Determine the [X, Y] coordinate at the center of the cell enclosing the given text.  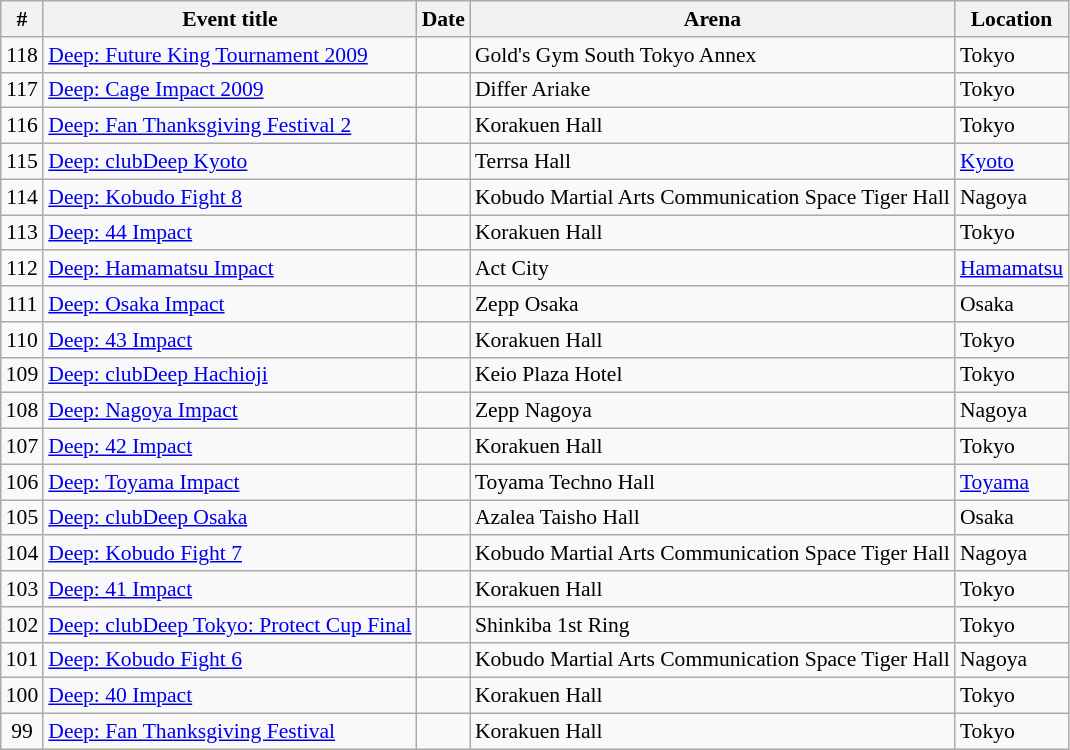
Hamamatsu [1012, 269]
102 [22, 625]
101 [22, 660]
Zepp Osaka [712, 304]
99 [22, 732]
118 [22, 55]
110 [22, 340]
Deep: Fan Thanksgiving Festival [230, 732]
105 [22, 518]
100 [22, 696]
Deep: clubDeep Tokyo: Protect Cup Final [230, 625]
Differ Ariake [712, 90]
Deep: Future King Tournament 2009 [230, 55]
Kyoto [1012, 162]
Deep: Nagoya Impact [230, 411]
112 [22, 269]
116 [22, 126]
Deep: clubDeep Osaka [230, 518]
Deep: 42 Impact [230, 447]
Act City [712, 269]
Arena [712, 19]
Azalea Taisho Hall [712, 518]
Deep: Hamamatsu Impact [230, 269]
Deep: Toyama Impact [230, 482]
# [22, 19]
Deep: 44 Impact [230, 233]
104 [22, 554]
113 [22, 233]
Gold's Gym South Tokyo Annex [712, 55]
Toyama [1012, 482]
Deep: 41 Impact [230, 589]
Event title [230, 19]
Keio Plaza Hotel [712, 375]
115 [22, 162]
Deep: 43 Impact [230, 340]
Deep: Cage Impact 2009 [230, 90]
108 [22, 411]
Deep: Fan Thanksgiving Festival 2 [230, 126]
Deep: Osaka Impact [230, 304]
107 [22, 447]
Deep: 40 Impact [230, 696]
Deep: Kobudo Fight 7 [230, 554]
Shinkiba 1st Ring [712, 625]
106 [22, 482]
Deep: clubDeep Hachioji [230, 375]
Zepp Nagoya [712, 411]
Deep: clubDeep Kyoto [230, 162]
Terrsa Hall [712, 162]
103 [22, 589]
Location [1012, 19]
111 [22, 304]
114 [22, 197]
Deep: Kobudo Fight 8 [230, 197]
117 [22, 90]
109 [22, 375]
Deep: Kobudo Fight 6 [230, 660]
Toyama Techno Hall [712, 482]
Date [444, 19]
